Provide the [x, y] coordinate of the cell's center where the given text is located.  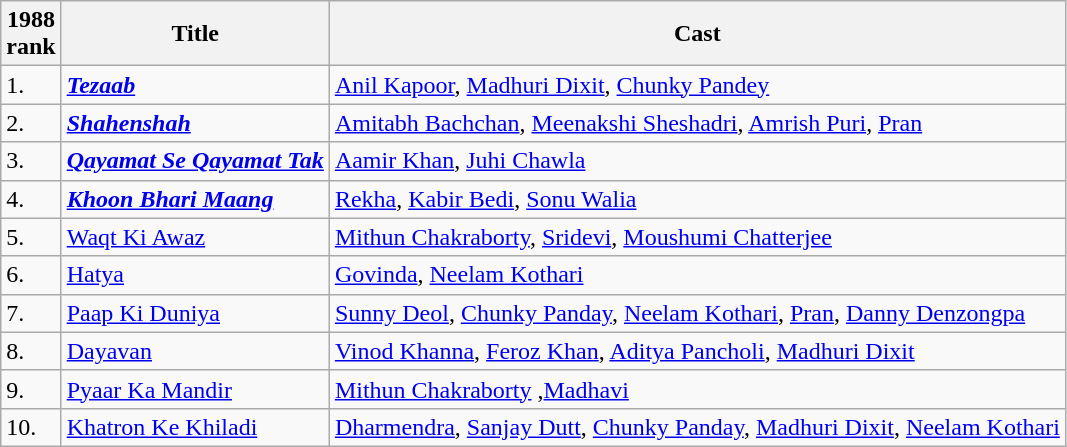
Waqt Ki Awaz [195, 237]
Shahenshah [195, 123]
Govinda, Neelam Kothari [697, 275]
6. [31, 275]
4. [31, 199]
Qayamat Se Qayamat Tak [195, 161]
Rekha, Kabir Bedi, Sonu Walia [697, 199]
Mithun Chakraborty, Sridevi, Moushumi Chatterjee [697, 237]
Amitabh Bachchan, Meenakshi Sheshadri, Amrish Puri, Pran [697, 123]
5. [31, 237]
3. [31, 161]
Dayavan [195, 351]
Khatron Ke Khiladi [195, 427]
Pyaar Ka Mandir [195, 389]
8. [31, 351]
Tezaab [195, 85]
Khoon Bhari Maang [195, 199]
Title [195, 34]
7. [31, 313]
10. [31, 427]
1988rank [31, 34]
1. [31, 85]
Anil Kapoor, Madhuri Dixit, Chunky Pandey [697, 85]
9. [31, 389]
2. [31, 123]
Aamir Khan, Juhi Chawla [697, 161]
Hatya [195, 275]
Cast [697, 34]
Paap Ki Duniya [195, 313]
Dharmendra, Sanjay Dutt, Chunky Panday, Madhuri Dixit, Neelam Kothari [697, 427]
Vinod Khanna, Feroz Khan, Aditya Pancholi, Madhuri Dixit [697, 351]
Mithun Chakraborty ,Madhavi [697, 389]
Sunny Deol, Chunky Panday, Neelam Kothari, Pran, Danny Denzongpa [697, 313]
